Return the [x, y] coordinate for the center point of the cell that contains the specified text.  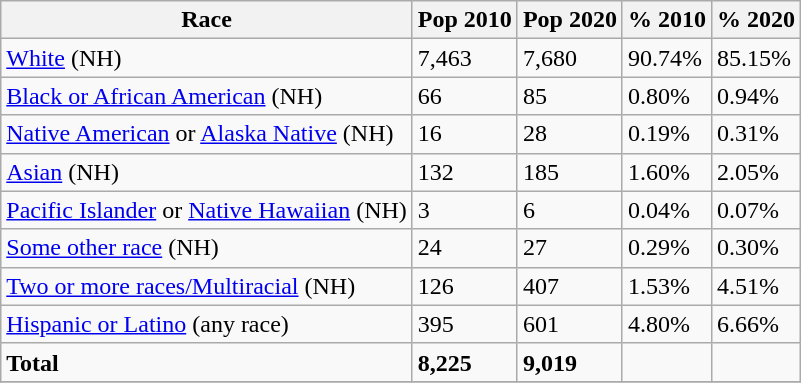
Asian (NH) [207, 172]
601 [570, 324]
9,019 [570, 362]
Pop 2020 [570, 20]
6 [570, 210]
6.66% [756, 324]
0.04% [666, 210]
7,463 [464, 58]
24 [464, 248]
Hispanic or Latino (any race) [207, 324]
0.31% [756, 134]
4.51% [756, 286]
0.30% [756, 248]
66 [464, 96]
% 2010 [666, 20]
2.05% [756, 172]
85 [570, 96]
27 [570, 248]
Race [207, 20]
185 [570, 172]
Two or more races/Multiracial (NH) [207, 286]
0.94% [756, 96]
395 [464, 324]
Pacific Islander or Native Hawaiian (NH) [207, 210]
132 [464, 172]
4.80% [666, 324]
90.74% [666, 58]
0.80% [666, 96]
% 2020 [756, 20]
1.53% [666, 286]
16 [464, 134]
126 [464, 286]
28 [570, 134]
Native American or Alaska Native (NH) [207, 134]
3 [464, 210]
Total [207, 362]
0.07% [756, 210]
Some other race (NH) [207, 248]
85.15% [756, 58]
0.29% [666, 248]
407 [570, 286]
White (NH) [207, 58]
1.60% [666, 172]
8,225 [464, 362]
Black or African American (NH) [207, 96]
0.19% [666, 134]
Pop 2010 [464, 20]
7,680 [570, 58]
